Provide the [X, Y] coordinate of the cell's center where the given text is located.  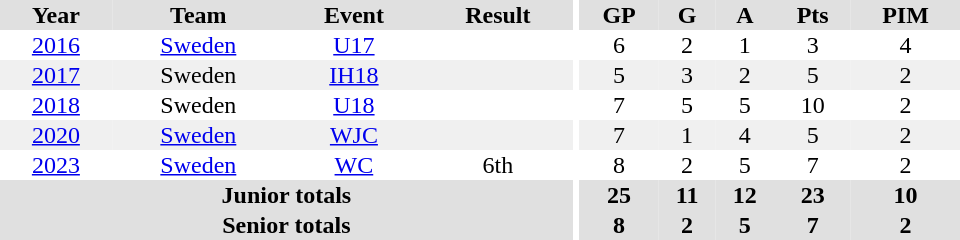
6 [619, 45]
IH18 [354, 75]
Result [498, 15]
Pts [812, 15]
23 [812, 195]
25 [619, 195]
Year [56, 15]
11 [687, 195]
PIM [906, 15]
U18 [354, 105]
2018 [56, 105]
6th [498, 165]
Senior totals [286, 225]
WC [354, 165]
GP [619, 15]
WJC [354, 135]
2020 [56, 135]
A [744, 15]
12 [744, 195]
Team [198, 15]
2023 [56, 165]
2016 [56, 45]
U17 [354, 45]
Event [354, 15]
2017 [56, 75]
Junior totals [286, 195]
G [687, 15]
